From the cell containing the given text, extract its center point as [x, y] coordinate. 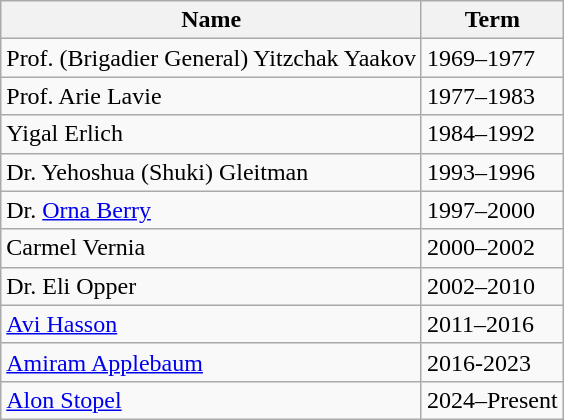
Carmel Vernia [212, 248]
2011–2016 [492, 324]
1984–1992 [492, 134]
Name [212, 20]
Avi Hasson [212, 324]
1969–1977 [492, 58]
Alon Stopel [212, 400]
Dr. Yehoshua (Shuki) Gleitman [212, 172]
Prof. (Brigadier General) Yitzchak Yaakov [212, 58]
2024–Present [492, 400]
Dr. Eli Opper [212, 286]
Term [492, 20]
2016-2023 [492, 362]
1993–1996 [492, 172]
1977–1983 [492, 96]
2002–2010 [492, 286]
1997–2000 [492, 210]
Dr. Orna Berry [212, 210]
2000–2002 [492, 248]
Amiram Applebaum [212, 362]
Yigal Erlich [212, 134]
Prof. Arie Lavie [212, 96]
